Return (X, Y) of the center of cell containing provided text 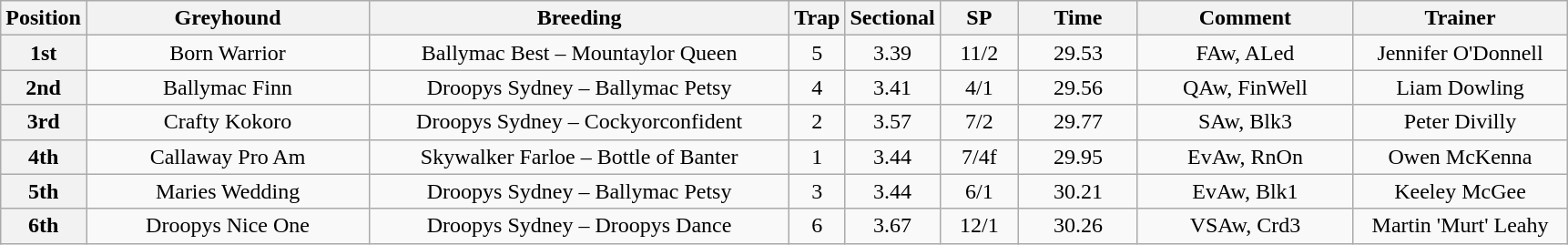
5th (44, 191)
Ballymac Finn (228, 87)
5 (818, 53)
Callaway Pro Am (228, 157)
Comment (1245, 18)
3.41 (892, 87)
1 (818, 157)
Droopys Sydney – Cockyorconfident (579, 122)
Crafty Kokoro (228, 122)
Born Warrior (228, 53)
QAw, FinWell (1245, 87)
Maries Wedding (228, 191)
11/2 (979, 53)
FAw, ALed (1245, 53)
29.77 (1078, 122)
VSAw, Crd3 (1245, 226)
4th (44, 157)
3 (818, 191)
Peter Divilly (1460, 122)
1st (44, 53)
Skywalker Farloe – Bottle of Banter (579, 157)
3.39 (892, 53)
29.95 (1078, 157)
Trainer (1460, 18)
29.53 (1078, 53)
Droopys Sydney – Droopys Dance (579, 226)
EvAw, Blk1 (1245, 191)
12/1 (979, 226)
6/1 (979, 191)
Breeding (579, 18)
29.56 (1078, 87)
Sectional (892, 18)
30.26 (1078, 226)
EvAw, RnOn (1245, 157)
2 (818, 122)
Ballymac Best – Mountaylor Queen (579, 53)
Liam Dowling (1460, 87)
3rd (44, 122)
7/2 (979, 122)
6 (818, 226)
7/4f (979, 157)
4 (818, 87)
Martin 'Murt' Leahy (1460, 226)
Owen McKenna (1460, 157)
2nd (44, 87)
4/1 (979, 87)
SP (979, 18)
Jennifer O'Donnell (1460, 53)
3.67 (892, 226)
Trap (818, 18)
Greyhound (228, 18)
30.21 (1078, 191)
Time (1078, 18)
Droopys Nice One (228, 226)
SAw, Blk3 (1245, 122)
3.57 (892, 122)
Keeley McGee (1460, 191)
6th (44, 226)
Position (44, 18)
